Find where the given text appears and provide that cell's center as [X, Y] coordinate. 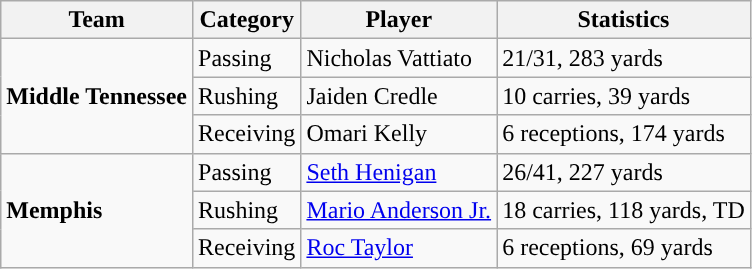
Statistics [624, 20]
Mario Anderson Jr. [399, 210]
26/41, 227 yards [624, 172]
Seth Henigan [399, 172]
6 receptions, 174 yards [624, 134]
Player [399, 20]
Omari Kelly [399, 134]
6 receptions, 69 yards [624, 248]
Team [97, 20]
10 carries, 39 yards [624, 96]
18 carries, 118 yards, TD [624, 210]
Jaiden Credle [399, 96]
21/31, 283 yards [624, 58]
Nicholas Vattiato [399, 58]
Memphis [97, 210]
Category [247, 20]
Middle Tennessee [97, 96]
Roc Taylor [399, 248]
